Pinpoint the cell where the given text exists, returning its (x, y) midpoint coordinate. 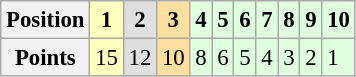
12 (140, 58)
7 (267, 20)
15 (106, 58)
Position (46, 20)
9 (311, 20)
Points (46, 58)
